Detect which cell encompasses the target text, then output its (X, Y) center coordinate. 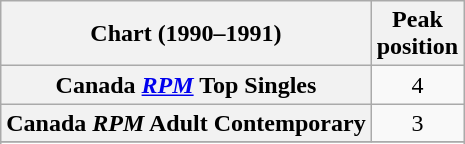
Canada RPM Top Singles (186, 85)
Peakposition (417, 34)
Chart (1990–1991) (186, 34)
3 (417, 123)
Canada RPM Adult Contemporary (186, 123)
4 (417, 85)
